Output the (x, y) coordinate of the center of the cell containing the given text.  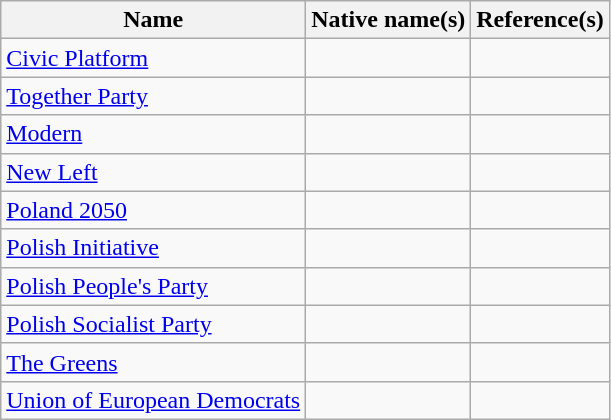
Together Party (154, 96)
Poland 2050 (154, 210)
New Left (154, 172)
Civic Platform (154, 58)
Union of European Democrats (154, 400)
Polish People's Party (154, 286)
Native name(s) (388, 20)
Modern (154, 134)
Name (154, 20)
Reference(s) (540, 20)
Polish Initiative (154, 248)
The Greens (154, 362)
Polish Socialist Party (154, 324)
